Determine the [x, y] coordinate at the center of the cell enclosing the given text.  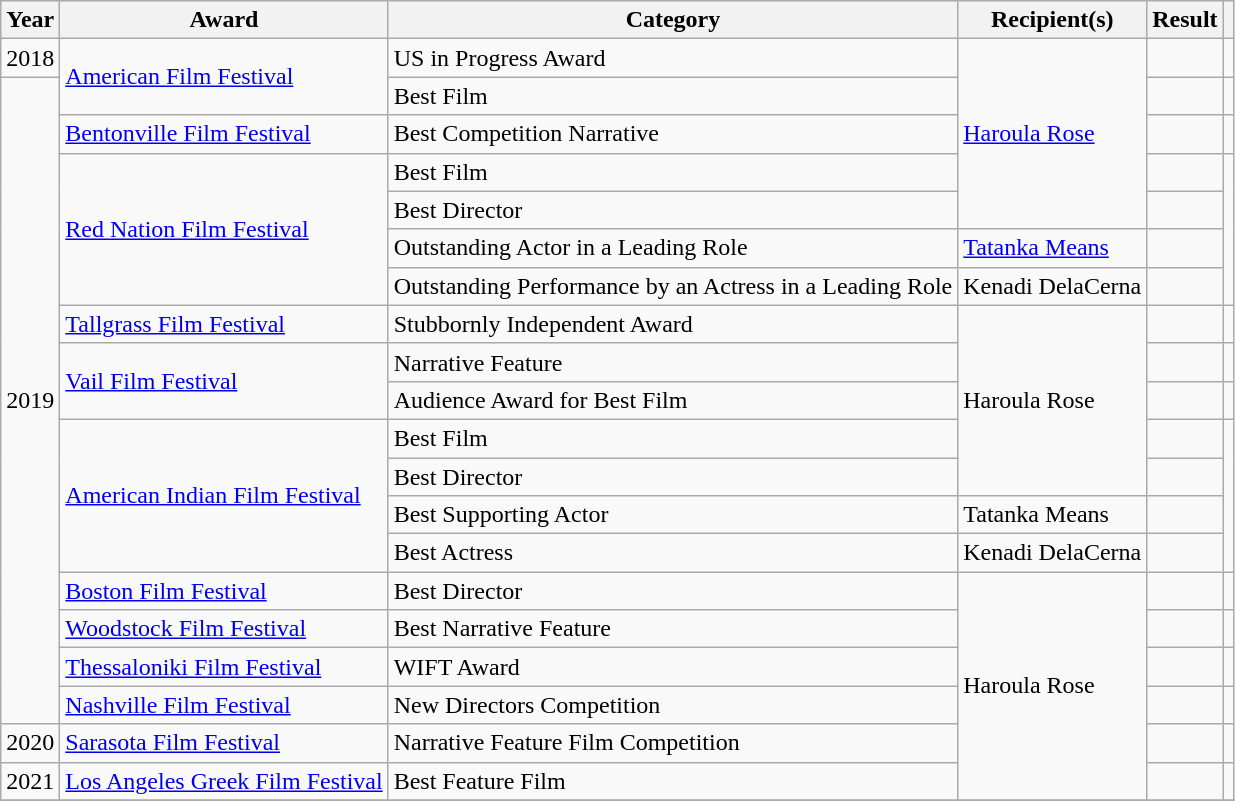
Boston Film Festival [224, 591]
Best Feature Film [673, 781]
Vail Film Festival [224, 381]
New Directors Competition [673, 705]
Category [673, 20]
US in Progress Award [673, 58]
WIFT Award [673, 667]
Narrative Feature Film Competition [673, 743]
Stubbornly Independent Award [673, 324]
Award [224, 20]
Best Narrative Feature [673, 629]
2021 [30, 781]
Best Competition Narrative [673, 134]
Best Actress [673, 553]
Outstanding Performance by an Actress in a Leading Role [673, 286]
Tallgrass Film Festival [224, 324]
Los Angeles Greek Film Festival [224, 781]
Sarasota Film Festival [224, 743]
2019 [30, 400]
American Film Festival [224, 77]
Result [1185, 20]
Audience Award for Best Film [673, 400]
Narrative Feature [673, 362]
Year [30, 20]
2018 [30, 58]
Thessaloniki Film Festival [224, 667]
Woodstock Film Festival [224, 629]
Outstanding Actor in a Leading Role [673, 248]
Best Supporting Actor [673, 515]
Nashville Film Festival [224, 705]
Recipient(s) [1052, 20]
2020 [30, 743]
Red Nation Film Festival [224, 229]
American Indian Film Festival [224, 495]
Bentonville Film Festival [224, 134]
